For the text-containing cell, return its midpoint in (X, Y) coordinate format. 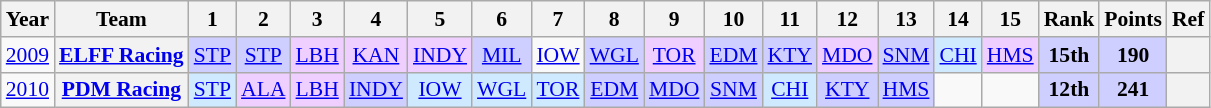
12th (1070, 90)
6 (502, 19)
241 (1133, 90)
9 (674, 19)
2009 (28, 55)
PDM Racing (122, 90)
ALA (263, 90)
14 (958, 19)
12 (848, 19)
Team (122, 19)
4 (376, 19)
KAN (376, 55)
Ref (1188, 19)
ELFF Racing (122, 55)
15 (1010, 19)
3 (318, 19)
MIL (502, 55)
1 (212, 19)
5 (440, 19)
8 (614, 19)
2 (263, 19)
Year (28, 19)
Points (1133, 19)
7 (558, 19)
10 (733, 19)
15th (1070, 55)
190 (1133, 55)
2010 (28, 90)
Rank (1070, 19)
11 (790, 19)
13 (906, 19)
